Locate the cell with the specified text and output its [X, Y] center coordinate. 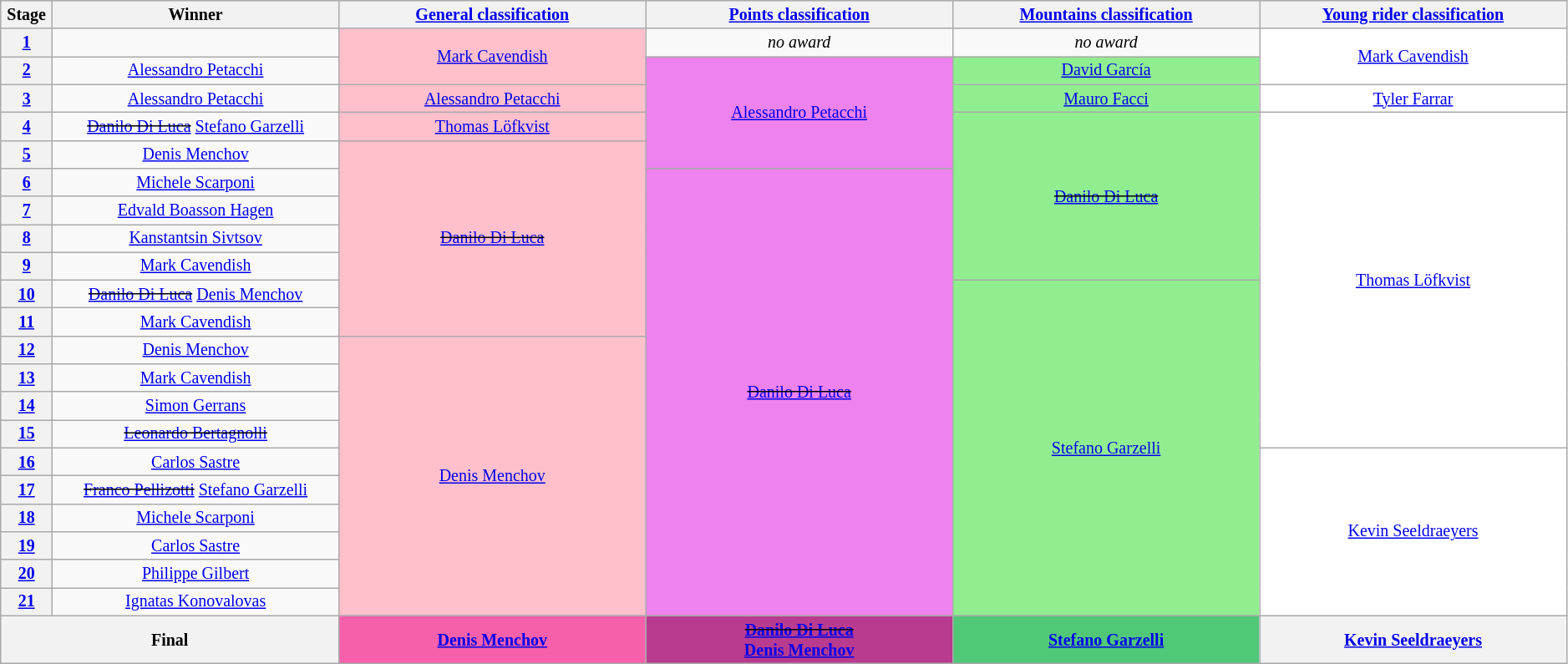
David García [1106, 70]
Stage [27, 15]
6 [27, 182]
Franco Pellizotti Stefano Garzelli [195, 489]
Winner [195, 15]
4 [27, 127]
13 [27, 378]
10 [27, 294]
Mountains classification [1106, 15]
17 [27, 489]
2 [27, 70]
Points classification [799, 15]
1 [27, 43]
Edvald Boasson Hagen [195, 210]
General classification [493, 15]
14 [27, 406]
5 [27, 154]
19 [27, 546]
Young rider classification [1413, 15]
3 [27, 99]
12 [27, 351]
Danilo Di LucaDenis Menchov [799, 640]
Leonardo Bertagnolli [195, 434]
Kanstantsin Sivtsov [195, 239]
Danilo Di Luca Stefano Garzelli [195, 127]
Ignatas Konovalovas [195, 601]
Mauro Facci [1106, 99]
9 [27, 266]
Philippe Gilbert [195, 573]
Tyler Farrar [1413, 99]
Final [170, 640]
21 [27, 601]
8 [27, 239]
Danilo Di Luca Denis Menchov [195, 294]
11 [27, 322]
7 [27, 210]
18 [27, 518]
20 [27, 573]
16 [27, 463]
15 [27, 434]
Simon Gerrans [195, 406]
